Capture the cell that displays the provided text and extract its (x, y) central coordinate. 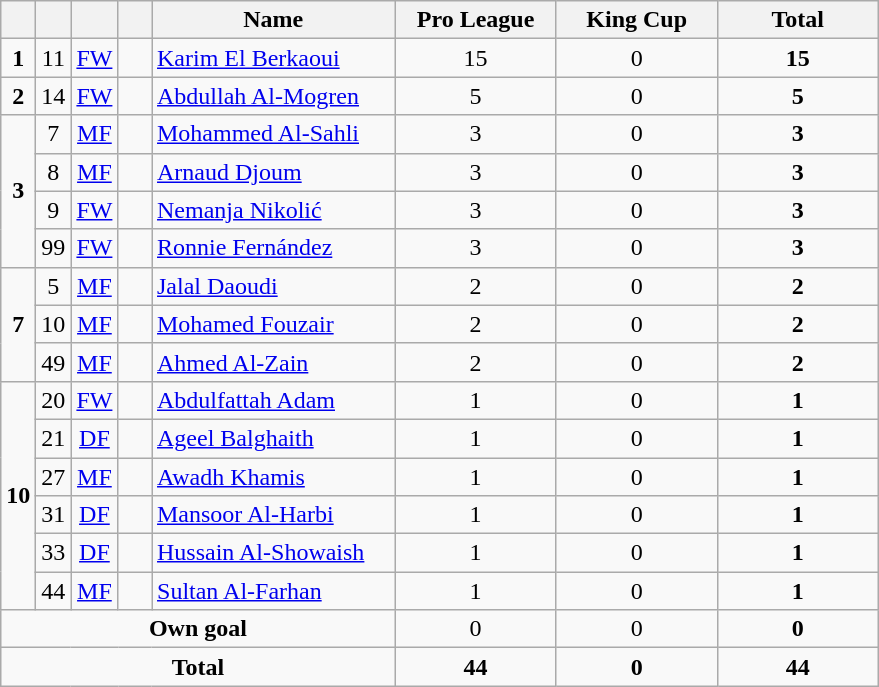
8 (54, 172)
Hussain Al-Showaish (274, 553)
Ronnie Fernández (274, 248)
Abdullah Al-Mogren (274, 96)
27 (54, 477)
11 (54, 58)
33 (54, 553)
20 (54, 400)
9 (54, 210)
Nemanja Nikolić (274, 210)
Ahmed Al-Zain (274, 362)
Mansoor Al-Harbi (274, 515)
Jalal Daoudi (274, 286)
21 (54, 438)
31 (54, 515)
49 (54, 362)
Name (274, 20)
Ageel Balghaith (274, 438)
Mohammed Al-Sahli (274, 134)
Sultan Al-Farhan (274, 591)
Pro League (476, 20)
Awadh Khamis (274, 477)
14 (54, 96)
Arnaud Djoum (274, 172)
Mohamed Fouzair (274, 324)
Own goal (198, 629)
Abdulfattah Adam (274, 400)
Karim El Berkaoui (274, 58)
99 (54, 248)
King Cup (636, 20)
